Search for the cell housing the specified text and yield its [X, Y] center coordinate. 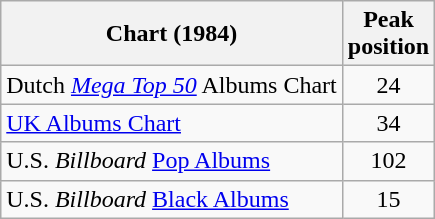
U.S. Billboard Pop Albums [172, 161]
15 [388, 199]
24 [388, 85]
34 [388, 123]
UK Albums Chart [172, 123]
Chart (1984) [172, 34]
102 [388, 161]
U.S. Billboard Black Albums [172, 199]
Dutch Mega Top 50 Albums Chart [172, 85]
Peakposition [388, 34]
